Extract the [x, y] coordinate from the center of the cell holding the provided text.  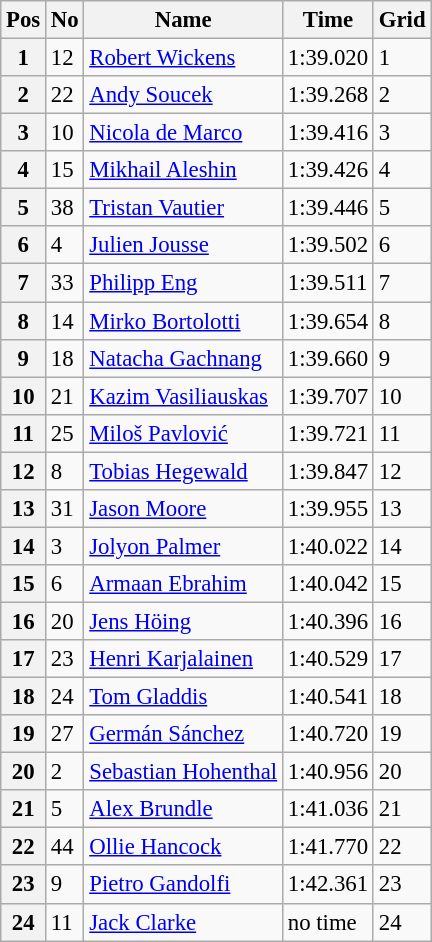
Andy Soucek [184, 95]
Jack Clarke [184, 922]
Philipp Eng [184, 283]
Mirko Bortolotti [184, 321]
Jens Höing [184, 621]
1:39.446 [328, 208]
Robert Wickens [184, 58]
1:41.036 [328, 809]
Tristan Vautier [184, 208]
Jason Moore [184, 509]
1:40.956 [328, 772]
1:41.770 [328, 847]
31 [65, 509]
1:40.529 [328, 659]
1:39.847 [328, 471]
Tobias Hegewald [184, 471]
Pietro Gandolfi [184, 885]
Time [328, 20]
1:40.541 [328, 697]
27 [65, 734]
1:40.720 [328, 734]
Tom Gladdis [184, 697]
1:40.022 [328, 546]
No [65, 20]
25 [65, 433]
1:39.502 [328, 245]
33 [65, 283]
1:42.361 [328, 885]
Julien Jousse [184, 245]
Nicola de Marco [184, 133]
no time [328, 922]
Pos [24, 20]
44 [65, 847]
1:40.396 [328, 621]
Henri Karjalainen [184, 659]
1:39.955 [328, 509]
1:39.721 [328, 433]
Ollie Hancock [184, 847]
Sebastian Hohenthal [184, 772]
Armaan Ebrahim [184, 584]
Kazim Vasiliauskas [184, 396]
1:39.020 [328, 58]
1:39.268 [328, 95]
1:39.654 [328, 321]
1:39.707 [328, 396]
Alex Brundle [184, 809]
1:39.511 [328, 283]
Jolyon Palmer [184, 546]
Miloš Pavlović [184, 433]
Mikhail Aleshin [184, 170]
Germán Sánchez [184, 734]
1:40.042 [328, 584]
Natacha Gachnang [184, 358]
1:39.660 [328, 358]
1:39.416 [328, 133]
1:39.426 [328, 170]
Name [184, 20]
38 [65, 208]
Grid [402, 20]
